Locate the cell with the specified text and output its (x, y) center coordinate. 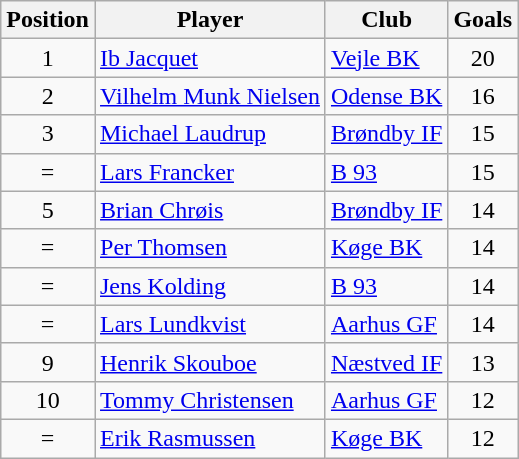
9 (48, 362)
2 (48, 96)
Player (210, 20)
Michael Laudrup (210, 134)
13 (483, 362)
Erik Rasmussen (210, 438)
Næstved IF (386, 362)
16 (483, 96)
Vejle BK (386, 58)
Odense BK (386, 96)
1 (48, 58)
Club (386, 20)
Ib Jacquet (210, 58)
Lars Francker (210, 172)
Position (48, 20)
Vilhelm Munk Nielsen (210, 96)
Jens Kolding (210, 286)
20 (483, 58)
3 (48, 134)
Per Thomsen (210, 248)
Goals (483, 20)
5 (48, 210)
Brian Chrøis (210, 210)
Tommy Christensen (210, 400)
Henrik Skouboe (210, 362)
10 (48, 400)
Lars Lundkvist (210, 324)
